Capture the cell that displays the provided text and extract its [x, y] central coordinate. 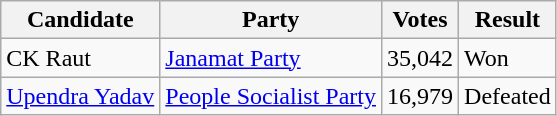
Party [271, 20]
Won [508, 58]
Votes [420, 20]
CK Raut [80, 58]
16,979 [420, 96]
Result [508, 20]
35,042 [420, 58]
Upendra Yadav [80, 96]
Defeated [508, 96]
Janamat Party [271, 58]
People Socialist Party [271, 96]
Candidate [80, 20]
